Extract the (X, Y) coordinate from the center of the cell holding the provided text.  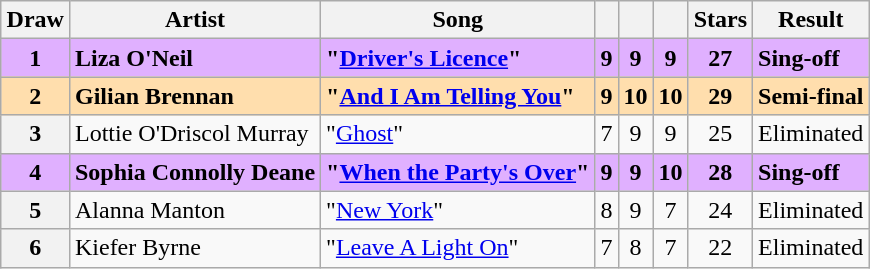
Artist (194, 20)
Lottie O'Driscol Murray (194, 134)
"When the Party's Over" (458, 172)
22 (720, 248)
Liza O'Neil (194, 58)
3 (35, 134)
28 (720, 172)
2 (35, 96)
25 (720, 134)
Song (458, 20)
1 (35, 58)
"Ghost" (458, 134)
"Leave A Light On" (458, 248)
"New York" (458, 210)
5 (35, 210)
29 (720, 96)
Gilian Brennan (194, 96)
Draw (35, 20)
"And I Am Telling You" (458, 96)
27 (720, 58)
6 (35, 248)
Semi-final (811, 96)
4 (35, 172)
Sophia Connolly Deane (194, 172)
Result (811, 20)
"Driver's Licence" (458, 58)
Alanna Manton (194, 210)
Stars (720, 20)
24 (720, 210)
Kiefer Byrne (194, 248)
